Provide the [x, y] coordinate of the cell's center where the given text is located.  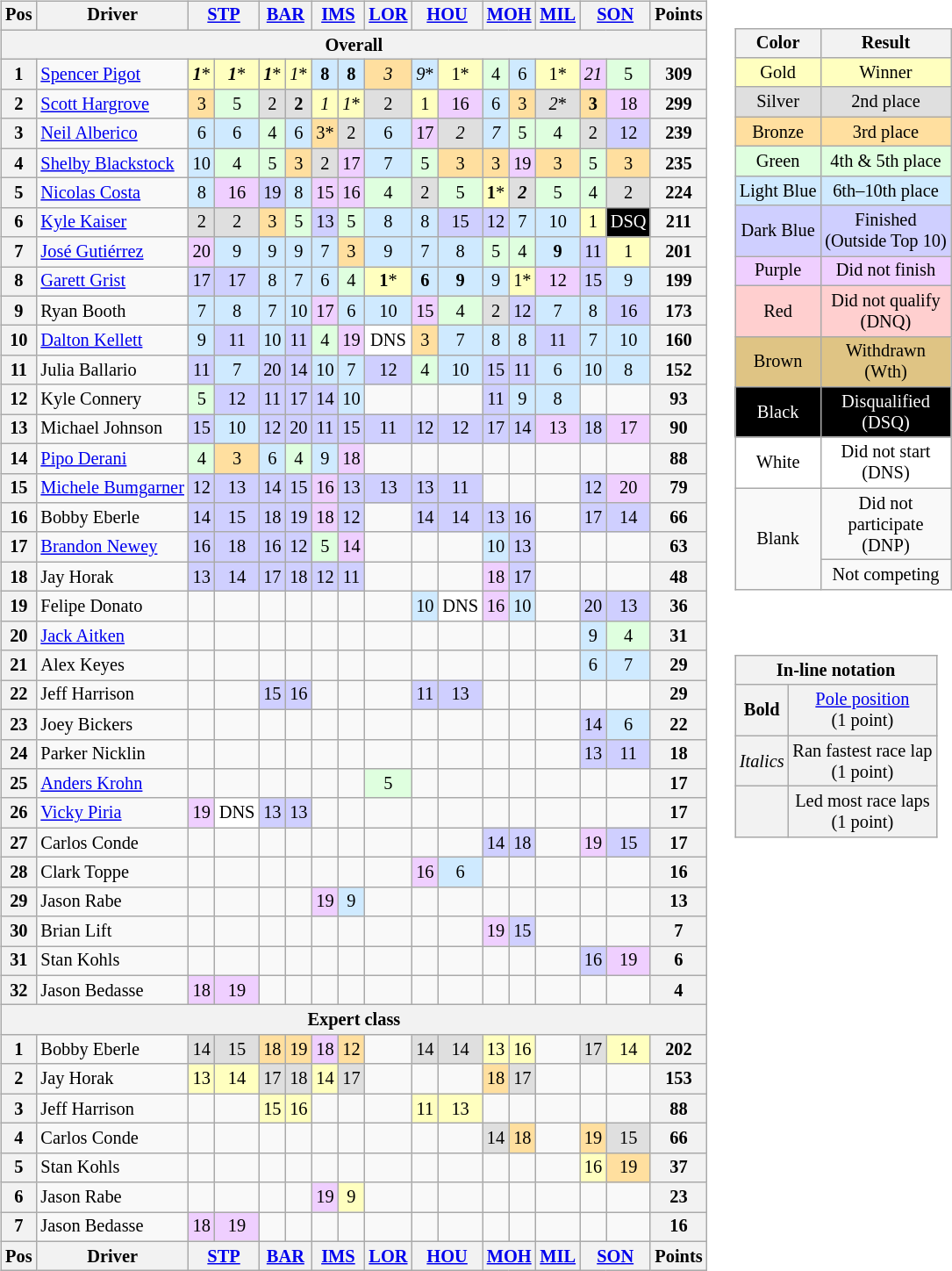
9* [425, 75]
Kyle Connery [112, 399]
Shelby Blackstock [112, 163]
Withdrawn(Wth) [885, 362]
Brian Lift [112, 931]
Dalton Kellett [112, 341]
239 [678, 133]
79 [678, 488]
37 [678, 1167]
63 [678, 547]
2* [557, 104]
3* [325, 133]
Blank [777, 539]
27 [18, 843]
Alex Keyes [112, 665]
Did notparticipate(DNP) [885, 524]
152 [678, 370]
Gold [777, 73]
Julia Ballario [112, 370]
309 [678, 75]
Silver [777, 102]
In-line notation [835, 671]
Brandon Newey [112, 547]
Michele Bumgarner [112, 488]
24 [18, 754]
Result [885, 43]
Dark Blue [777, 231]
Led most race laps(1 point) [863, 812]
Nicolas Costa [112, 193]
Bronze [777, 132]
153 [678, 1079]
173 [678, 311]
White [777, 463]
30 [18, 931]
Winner [885, 73]
Color [777, 43]
Kyle Kaiser [112, 222]
211 [678, 222]
Did not start(DNS) [885, 463]
Did not finish [885, 271]
Overall [354, 45]
36 [678, 607]
Ryan Booth [112, 311]
Michael Johnson [112, 429]
Spencer Pigot [112, 75]
93 [678, 399]
Scott Hargrove [112, 104]
Purple [777, 271]
48 [678, 577]
6th–10th place [885, 190]
Disqualified(DSQ) [885, 413]
Not competing [885, 575]
160 [678, 341]
235 [678, 163]
26 [18, 813]
Jack Aitken [112, 635]
Ran fastest race lap(1 point) [863, 761]
Did not qualify(DNQ) [885, 311]
25 [18, 784]
José Gutiérrez [112, 252]
Neil Alberico [112, 133]
Parker Nicklin [112, 754]
Felipe Donato [112, 607]
DSQ [628, 222]
Brown [777, 362]
Light Blue [777, 190]
199 [678, 282]
Vicky Piria [112, 813]
Bold [762, 710]
202 [678, 1050]
224 [678, 193]
28 [18, 872]
Expert class [354, 1020]
Red [777, 311]
Finished(Outside Top 10) [885, 231]
32 [18, 990]
Anders Krohn [112, 784]
Green [777, 162]
Pipo Derani [112, 458]
201 [678, 252]
Joey Bickers [112, 724]
Black [777, 413]
2nd place [885, 102]
3rd place [885, 132]
Clark Toppe [112, 872]
Garett Grist [112, 282]
Pole position(1 point) [863, 710]
90 [678, 429]
299 [678, 104]
Italics [762, 761]
4th & 5th place [885, 162]
